Search for the cell housing the specified text and yield its [X, Y] center coordinate. 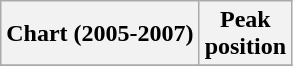
Peakposition [245, 34]
Chart (2005-2007) [100, 34]
